Extract the [x, y] coordinate from the center of the cell holding the provided text.  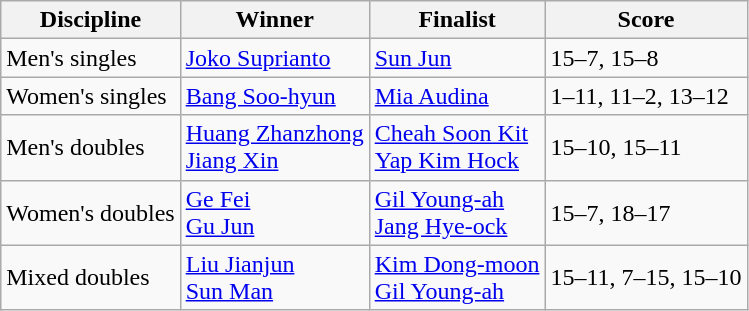
Women's doubles [90, 212]
15–7, 15–8 [646, 58]
1–11, 11–2, 13–12 [646, 96]
Ge Fei Gu Jun [274, 212]
Discipline [90, 20]
Huang Zhanzhong Jiang Xin [274, 148]
Men's singles [90, 58]
Men's doubles [90, 148]
Score [646, 20]
Bang Soo-hyun [274, 96]
15–7, 18–17 [646, 212]
Sun Jun [457, 58]
Finalist [457, 20]
Cheah Soon Kit Yap Kim Hock [457, 148]
Mia Audina [457, 96]
Women's singles [90, 96]
Kim Dong-moon Gil Young-ah [457, 278]
15–11, 7–15, 15–10 [646, 278]
Winner [274, 20]
Gil Young-ah Jang Hye-ock [457, 212]
15–10, 15–11 [646, 148]
Liu Jianjun Sun Man [274, 278]
Mixed doubles [90, 278]
Joko Suprianto [274, 58]
